Locate the cell with the specified text and output its [x, y] center coordinate. 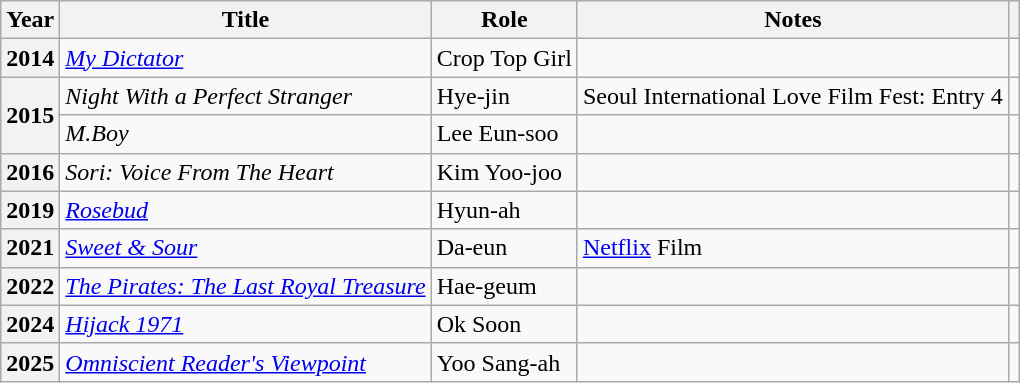
Netflix Film [792, 248]
Role [504, 20]
Hye-jin [504, 96]
Night With a Perfect Stranger [246, 96]
Hae-geum [504, 286]
Omniscient Reader's Viewpoint [246, 362]
Hyun-ah [504, 210]
M.Boy [246, 134]
2025 [30, 362]
Da-eun [504, 248]
The Pirates: The Last Royal Treasure [246, 286]
My Dictator [246, 58]
Ok Soon [504, 324]
2015 [30, 115]
2021 [30, 248]
Seoul International Love Film Fest: Entry 4 [792, 96]
Yoo Sang-ah [504, 362]
Notes [792, 20]
2016 [30, 172]
2024 [30, 324]
Year [30, 20]
Kim Yoo-joo [504, 172]
Lee Eun-soo [504, 134]
Rosebud [246, 210]
2014 [30, 58]
2022 [30, 286]
Sweet & Sour [246, 248]
Crop Top Girl [504, 58]
Sori: Voice From The Heart [246, 172]
Hijack 1971 [246, 324]
2019 [30, 210]
Title [246, 20]
